Determine the [x, y] coordinate at the center of the cell enclosing the given text.  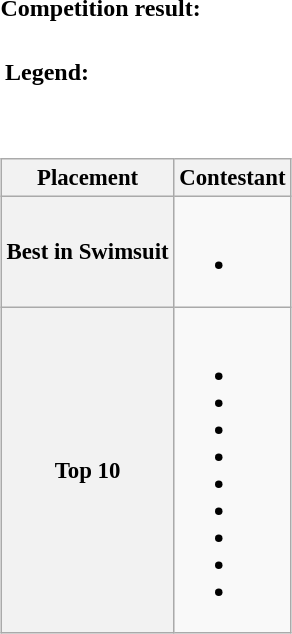
Top 10 [88, 470]
Best in Swimsuit [88, 252]
Placement [88, 178]
Legend: [48, 73]
Contestant [232, 178]
